Capture the cell that displays the provided text and extract its (X, Y) central coordinate. 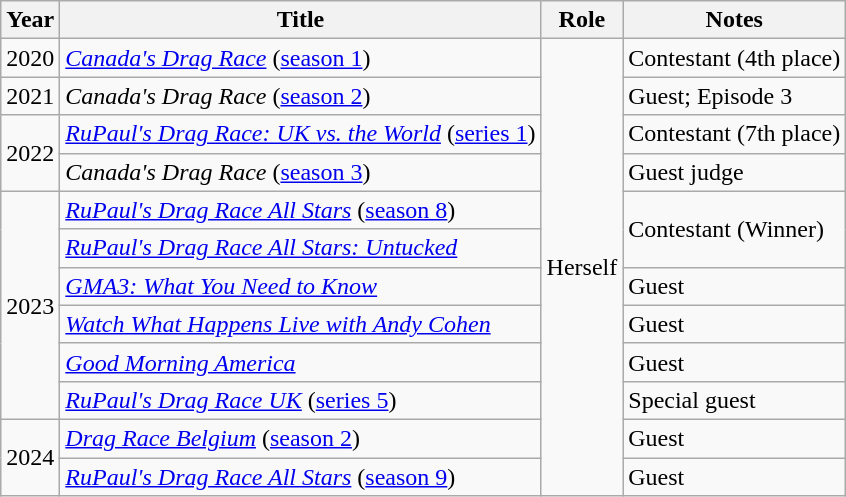
RuPaul's Drag Race: UK vs. the World (series 1) (300, 134)
Special guest (734, 400)
Canada's Drag Race (season 1) (300, 58)
Guest; Episode 3 (734, 96)
2020 (30, 58)
Role (582, 20)
RuPaul's Drag Race All Stars (season 8) (300, 210)
RuPaul's Drag Race All Stars: Untucked (300, 248)
Guest judge (734, 172)
2024 (30, 457)
Canada's Drag Race (season 2) (300, 96)
2021 (30, 96)
2022 (30, 153)
Contestant (4th place) (734, 58)
GMA3: What You Need to Know (300, 286)
Notes (734, 20)
Watch What Happens Live with Andy Cohen (300, 324)
Year (30, 20)
Herself (582, 268)
Title (300, 20)
2023 (30, 305)
RuPaul's Drag Race UK (series 5) (300, 400)
Contestant (7th place) (734, 134)
Contestant (Winner) (734, 229)
Canada's Drag Race (season 3) (300, 172)
Drag Race Belgium (season 2) (300, 438)
Good Morning America (300, 362)
RuPaul's Drag Race All Stars (season 9) (300, 477)
